Scan for the cell matching the given text and deliver its [X, Y] coordinate at center. 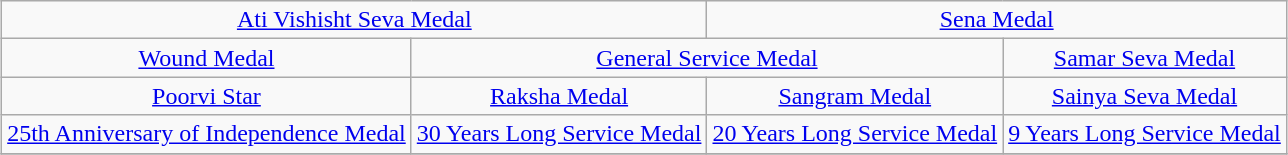
9 Years Long Service Medal [1145, 134]
Ati Vishisht Seva Medal [354, 20]
Sainya Seva Medal [1145, 96]
Raksha Medal [559, 96]
Sena Medal [996, 20]
30 Years Long Service Medal [559, 134]
20 Years Long Service Medal [855, 134]
Samar Seva Medal [1145, 58]
Wound Medal [207, 58]
General Service Medal [706, 58]
25th Anniversary of Independence Medal [207, 134]
Poorvi Star [207, 96]
Sangram Medal [855, 96]
